Capture the cell that displays the provided text and extract its (X, Y) central coordinate. 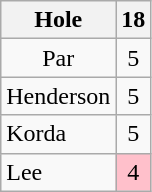
Lee (58, 172)
18 (134, 20)
Par (58, 58)
Hole (58, 20)
Korda (58, 134)
Henderson (58, 96)
4 (134, 172)
